Provide the (x, y) coordinate of the cell's center where the given text is located.  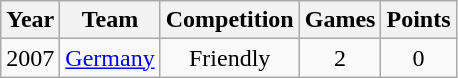
Friendly (230, 58)
Games (340, 20)
Points (418, 20)
Year (30, 20)
Competition (230, 20)
0 (418, 58)
2007 (30, 58)
Team (110, 20)
2 (340, 58)
Germany (110, 58)
